Find where the given text appears and provide that cell's center as [X, Y] coordinate. 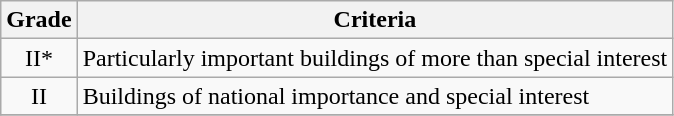
Particularly important buildings of more than special interest [375, 58]
II* [39, 58]
Grade [39, 20]
II [39, 96]
Buildings of national importance and special interest [375, 96]
Criteria [375, 20]
